For the text-containing cell, return its midpoint in [X, Y] coordinate format. 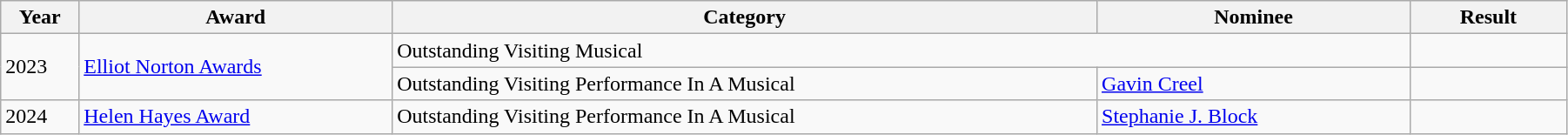
Year [40, 17]
Nominee [1254, 17]
Helen Hayes Award [236, 117]
Award [236, 17]
Result [1488, 17]
Elliot Norton Awards [236, 67]
Outstanding Visiting Musical [901, 51]
Gavin Creel [1254, 84]
Category [745, 17]
2023 [40, 67]
Stephanie J. Block [1254, 117]
2024 [40, 117]
